Provide the [x, y] coordinate of the cell's center where the given text is located.  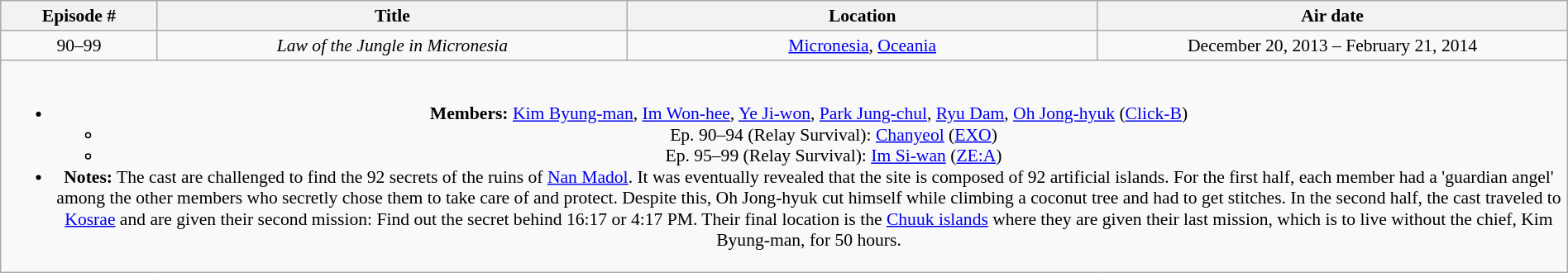
Location [863, 16]
Law of the Jungle in Micronesia [392, 45]
Air date [1332, 16]
Micronesia, Oceania [863, 45]
Episode # [79, 16]
December 20, 2013 – February 21, 2014 [1332, 45]
Title [392, 16]
90–99 [79, 45]
